Detect which cell encompasses the target text, then output its [x, y] center coordinate. 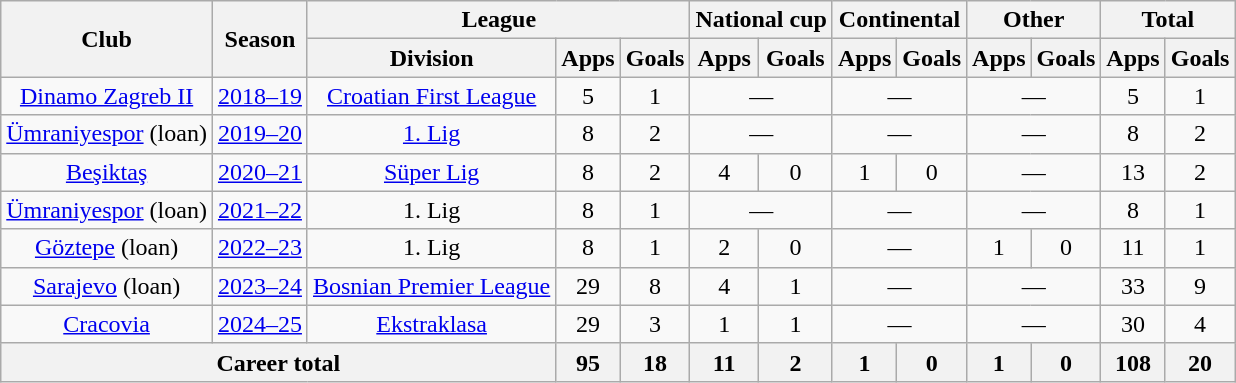
2023–24 [260, 286]
Division [431, 58]
National cup [761, 20]
Croatian First League [431, 96]
Beşiktaş [107, 172]
Season [260, 39]
18 [655, 362]
2020–21 [260, 172]
Total [1168, 20]
108 [1133, 362]
Other [1034, 20]
Göztepe (loan) [107, 248]
Bosnian Premier League [431, 286]
13 [1133, 172]
Dinamo Zagreb II [107, 96]
Continental [899, 20]
2024–25 [260, 324]
95 [588, 362]
33 [1133, 286]
2021–22 [260, 210]
Sarajevo (loan) [107, 286]
2022–23 [260, 248]
Ekstraklasa [431, 324]
Club [107, 39]
League [498, 20]
3 [655, 324]
20 [1200, 362]
2019–20 [260, 134]
9 [1200, 286]
Cracovia [107, 324]
2018–19 [260, 96]
30 [1133, 324]
Career total [278, 362]
Süper Lig [431, 172]
